Return the (X, Y) coordinate for the center point of the cell that contains the specified text.  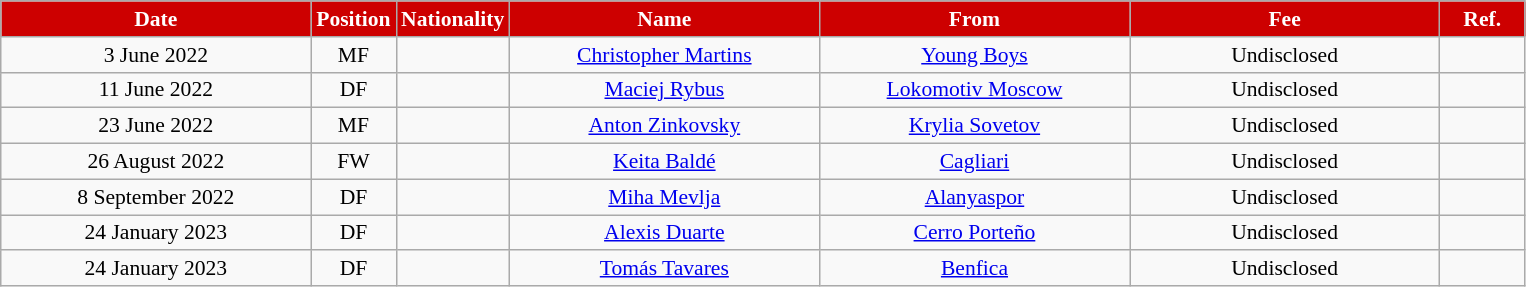
3 June 2022 (156, 55)
23 June 2022 (156, 126)
Cagliari (974, 162)
Nationality (452, 19)
Cerro Porteño (974, 233)
Fee (1285, 19)
Tomás Tavares (664, 269)
Young Boys (974, 55)
Keita Baldé (664, 162)
Anton Zinkovsky (664, 126)
Date (156, 19)
From (974, 19)
FW (354, 162)
8 September 2022 (156, 197)
Name (664, 19)
Position (354, 19)
Alexis Duarte (664, 233)
Ref. (1482, 19)
Lokomotiv Moscow (974, 90)
11 June 2022 (156, 90)
Krylia Sovetov (974, 126)
26 August 2022 (156, 162)
Maciej Rybus (664, 90)
Benfica (974, 269)
Miha Mevlja (664, 197)
Christopher Martins (664, 55)
Alanyaspor (974, 197)
